Pinpoint the cell where the given text exists, returning its [x, y] midpoint coordinate. 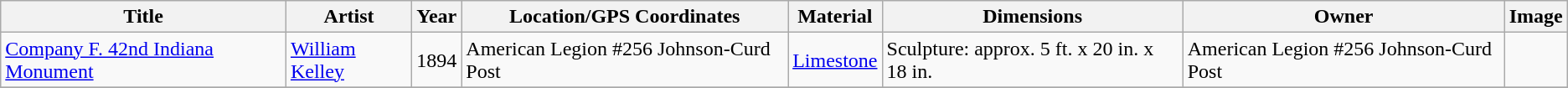
Limestone [835, 60]
Company F. 42nd Indiana Monument [144, 60]
William Kelley [348, 60]
Dimensions [1032, 17]
Title [144, 17]
1894 [437, 60]
Location/GPS Coordinates [625, 17]
Year [437, 17]
Sculpture: approx. 5 ft. x 20 in. x 18 in. [1032, 60]
Owner [1344, 17]
Material [835, 17]
Image [1536, 17]
Artist [348, 17]
